Extract the (x, y) coordinate from the center of the cell holding the provided text.  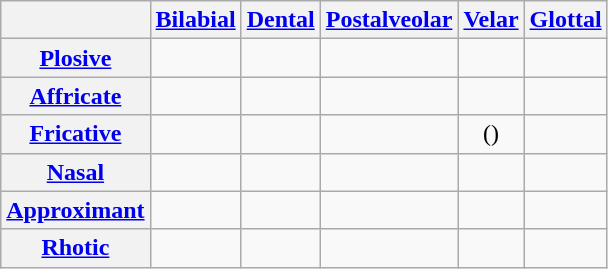
Postalveolar (389, 20)
Glottal (566, 20)
Fricative (76, 134)
Affricate (76, 96)
Nasal (76, 172)
Bilabial (196, 20)
Approximant (76, 210)
() (491, 134)
Plosive (76, 58)
Velar (491, 20)
Rhotic (76, 248)
Dental (280, 20)
